From the cell containing the given text, extract its center point as [x, y] coordinate. 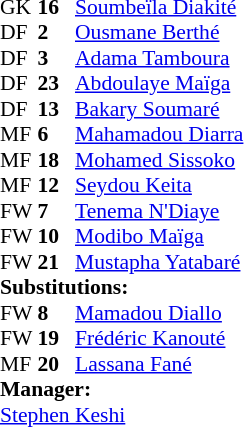
19 [57, 339]
3 [57, 58]
8 [57, 313]
Lassana Fané [159, 364]
Adama Tamboura [159, 58]
6 [57, 135]
Modibo Maïga [159, 237]
Manager: [122, 389]
Bakary Soumaré [159, 109]
23 [57, 83]
Abdoulaye Maïga [159, 83]
12 [57, 185]
20 [57, 364]
Tenema N'Diaye [159, 211]
Ousmane Berthé [159, 33]
Frédéric Kanouté [159, 339]
18 [57, 160]
Mohamed Sissoko [159, 160]
Mustapha Yatabaré [159, 262]
10 [57, 237]
Mahamadou Diarra [159, 135]
21 [57, 262]
13 [57, 109]
2 [57, 33]
Mamadou Diallo [159, 313]
Substitutions: [122, 287]
Seydou Keita [159, 185]
7 [57, 211]
